Detect which cell encompasses the target text, then output its [x, y] center coordinate. 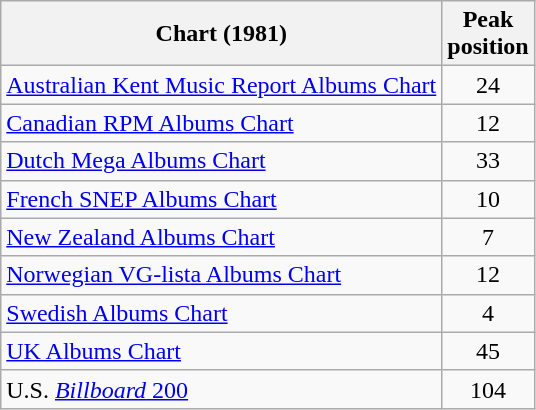
Norwegian VG-lista Albums Chart [222, 275]
24 [488, 85]
UK Albums Chart [222, 351]
7 [488, 237]
New Zealand Albums Chart [222, 237]
33 [488, 161]
Canadian RPM Albums Chart [222, 123]
Dutch Mega Albums Chart [222, 161]
French SNEP Albums Chart [222, 199]
45 [488, 351]
Chart (1981) [222, 34]
U.S. Billboard 200 [222, 389]
Peakposition [488, 34]
Swedish Albums Chart [222, 313]
10 [488, 199]
104 [488, 389]
4 [488, 313]
Australian Kent Music Report Albums Chart [222, 85]
